Return the [X, Y] coordinate for the center point of the cell that contains the specified text.  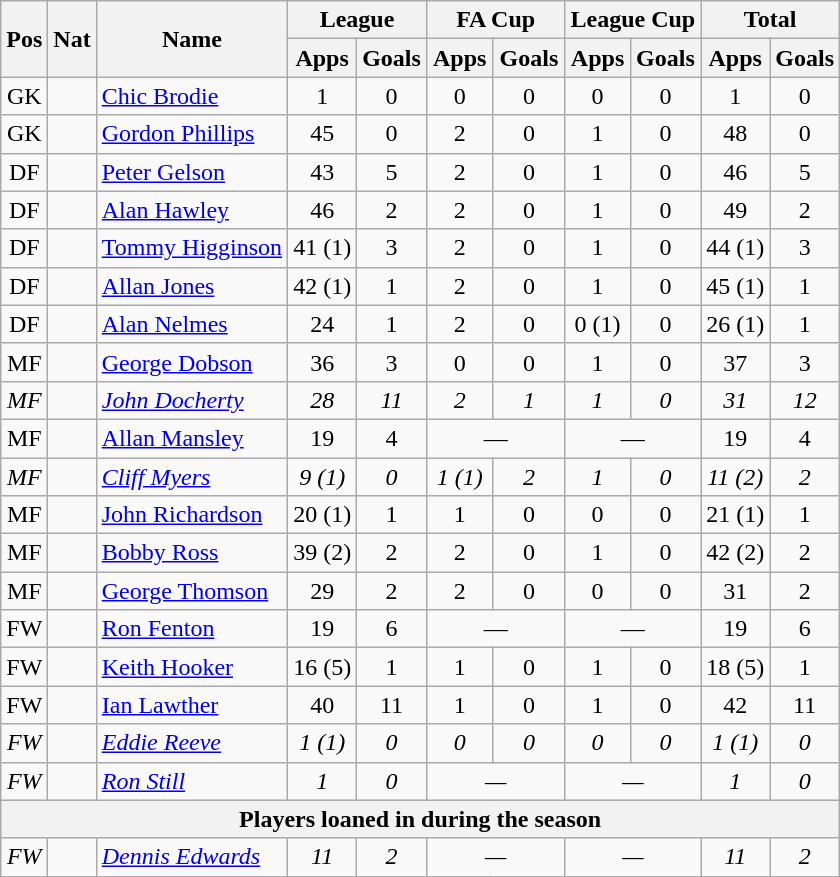
Bobby Ross [192, 553]
41 (1) [322, 248]
George Thomson [192, 591]
Name [192, 39]
42 [736, 705]
9 (1) [322, 477]
Gordon Phillips [192, 134]
42 (2) [736, 553]
Total [770, 20]
Eddie Reeve [192, 743]
Peter Gelson [192, 172]
42 (1) [322, 286]
League [358, 20]
Alan Nelmes [192, 324]
36 [322, 362]
John Richardson [192, 515]
Dennis Edwards [192, 857]
Keith Hooker [192, 667]
Allan Mansley [192, 438]
28 [322, 400]
39 (2) [322, 553]
Nat [72, 39]
49 [736, 210]
0 (1) [598, 324]
43 [322, 172]
20 (1) [322, 515]
League Cup [633, 20]
Ian Lawther [192, 705]
18 (5) [736, 667]
George Dobson [192, 362]
44 (1) [736, 248]
37 [736, 362]
Allan Jones [192, 286]
45 [322, 134]
12 [805, 400]
26 (1) [736, 324]
Chic Brodie [192, 96]
Alan Hawley [192, 210]
40 [322, 705]
21 (1) [736, 515]
48 [736, 134]
FA Cup [496, 20]
John Docherty [192, 400]
24 [322, 324]
Pos [24, 39]
Ron Fenton [192, 629]
Ron Still [192, 781]
Tommy Higginson [192, 248]
Cliff Myers [192, 477]
16 (5) [322, 667]
Players loaned in during the season [420, 819]
11 (2) [736, 477]
29 [322, 591]
45 (1) [736, 286]
